For the text-containing cell, return its midpoint in (x, y) coordinate format. 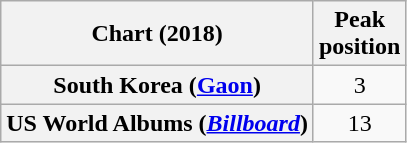
Chart (2018) (158, 34)
South Korea (Gaon) (158, 85)
3 (359, 85)
Peakposition (359, 34)
13 (359, 123)
US World Albums (Billboard) (158, 123)
